Pinpoint the cell where the given text exists, returning its (x, y) midpoint coordinate. 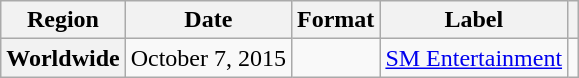
Date (208, 20)
Format (336, 20)
Label (474, 20)
Worldwide (63, 58)
SM Entertainment (474, 58)
October 7, 2015 (208, 58)
Region (63, 20)
